Find where the given text appears and provide that cell's center as (x, y) coordinate. 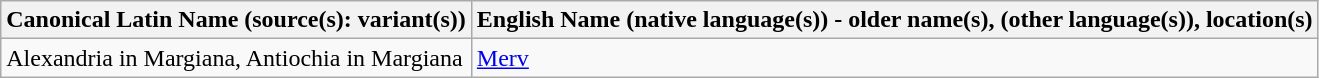
Merv (894, 58)
English Name (native language(s)) - older name(s), (other language(s)), location(s) (894, 20)
Alexandria in Margiana, Antiochia in Margiana (236, 58)
Canonical Latin Name (source(s): variant(s)) (236, 20)
